Return (x, y) of the center of cell containing provided text 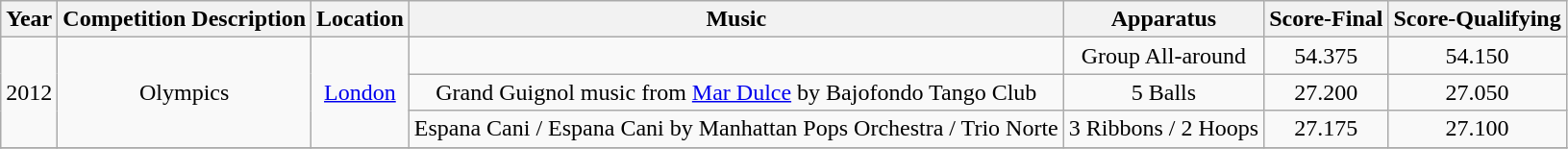
54.150 (1477, 56)
Grand Guignol music from Mar Dulce by Bajofondo Tango Club (736, 92)
Score-Qualifying (1477, 19)
Espana Cani / Espana Cani by Manhattan Pops Orchestra / Trio Norte (736, 129)
Year (29, 19)
Apparatus (1163, 19)
27.175 (1327, 129)
27.100 (1477, 129)
Score-Final (1327, 19)
Location (361, 19)
3 Ribbons / 2 Hoops (1163, 129)
Music (736, 19)
Olympics (185, 92)
Group All-around (1163, 56)
5 Balls (1163, 92)
54.375 (1327, 56)
2012 (29, 92)
London (361, 92)
27.200 (1327, 92)
27.050 (1477, 92)
Competition Description (185, 19)
